Locate the cell with the specified text and output its (X, Y) center coordinate. 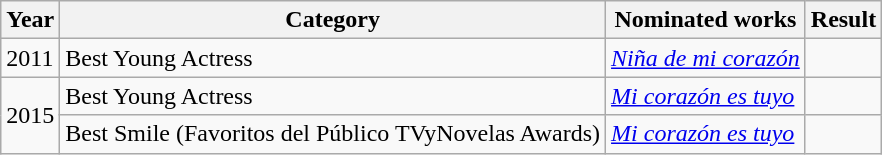
Result (843, 20)
Best Smile (Favoritos del Público TVyNovelas Awards) (333, 134)
Category (333, 20)
2011 (30, 58)
Niña de mi corazón (706, 58)
2015 (30, 115)
Nominated works (706, 20)
Year (30, 20)
